For the text-containing cell, return its midpoint in (X, Y) coordinate format. 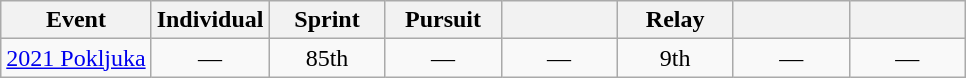
Event (76, 20)
85th (327, 58)
Sprint (327, 20)
Individual (210, 20)
9th (675, 58)
Relay (675, 20)
Pursuit (443, 20)
2021 Pokljuka (76, 58)
